Detect which cell encompasses the target text, then output its (x, y) center coordinate. 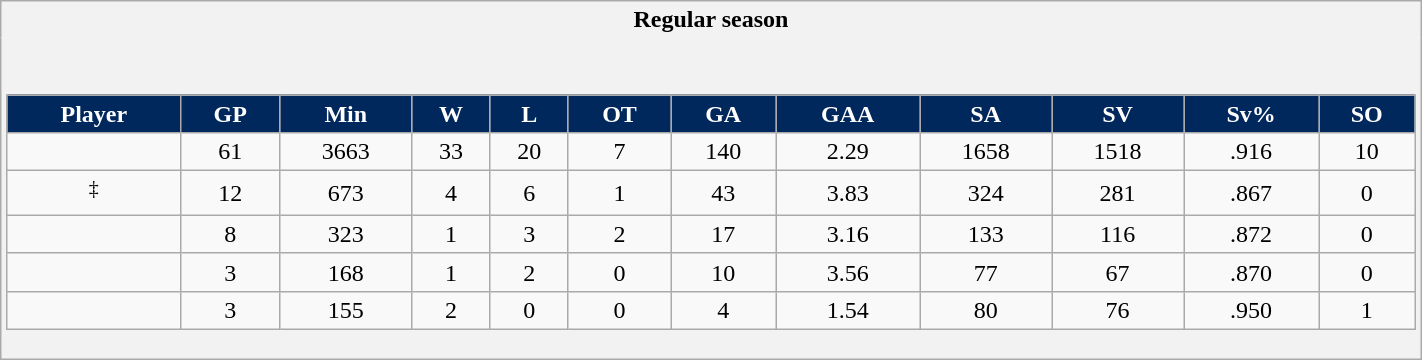
3663 (346, 152)
L (529, 114)
GA (724, 114)
SO (1367, 114)
7 (619, 152)
‡ (94, 194)
3.83 (848, 194)
OT (619, 114)
1.54 (848, 310)
3.56 (848, 272)
.950 (1252, 310)
17 (724, 234)
140 (724, 152)
W (451, 114)
281 (1118, 194)
80 (986, 310)
SA (986, 114)
Player (94, 114)
.867 (1252, 194)
324 (986, 194)
GAA (848, 114)
133 (986, 234)
43 (724, 194)
1518 (1118, 152)
Min (346, 114)
GP (230, 114)
3.16 (848, 234)
155 (346, 310)
.872 (1252, 234)
Regular season (711, 20)
33 (451, 152)
168 (346, 272)
76 (1118, 310)
8 (230, 234)
1658 (986, 152)
116 (1118, 234)
SV (1118, 114)
673 (346, 194)
323 (346, 234)
12 (230, 194)
.870 (1252, 272)
2.29 (848, 152)
20 (529, 152)
61 (230, 152)
67 (1118, 272)
.916 (1252, 152)
6 (529, 194)
77 (986, 272)
Sv% (1252, 114)
